Return (x, y) of the center of cell containing provided text 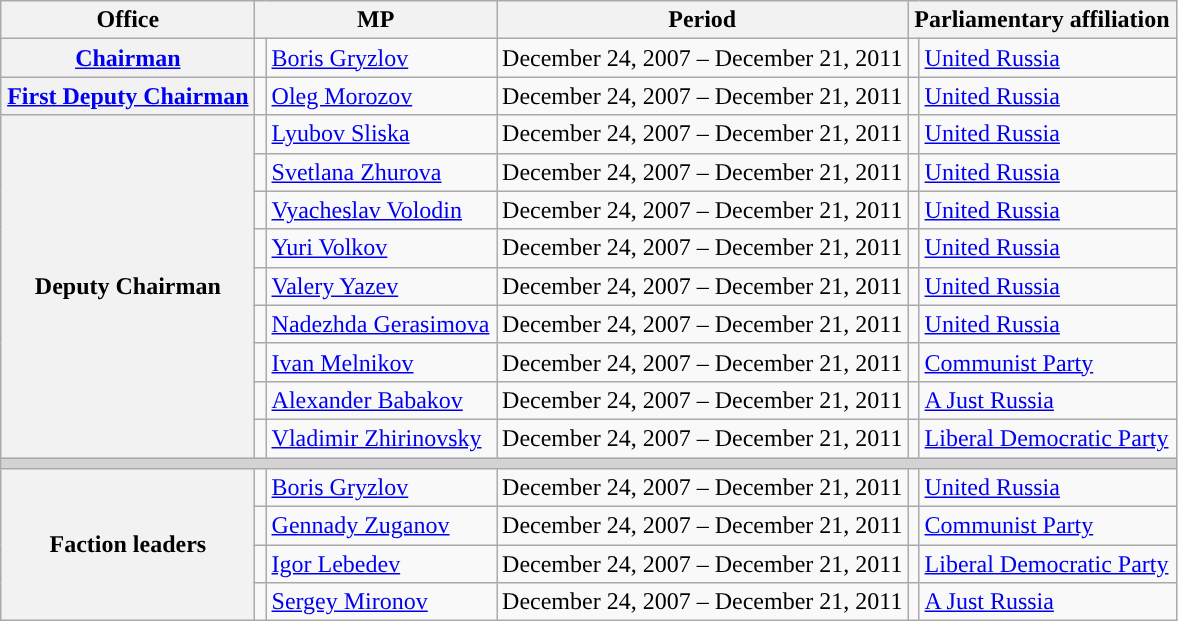
Parliamentary affiliation (1042, 20)
Valery Yazev (382, 286)
First Deputy Chairman (128, 96)
Alexander Babakov (382, 400)
Deputy Chairman (128, 286)
Vladimir Zhirinovsky (382, 438)
Gennady Zuganov (382, 526)
Lyubov Sliska (382, 134)
Svetlana Zhurova (382, 172)
Chairman (128, 58)
Nadezhda Gerasimova (382, 324)
Sergey Mironov (382, 602)
Vyacheslav Volodin (382, 210)
Ivan Melnikov (382, 362)
Office (128, 20)
MP (376, 20)
Period (702, 20)
Oleg Morozov (382, 96)
Yuri Volkov (382, 248)
Igor Lebedev (382, 564)
Faction leaders (128, 545)
